Find where the given text appears and provide that cell's center as (x, y) coordinate. 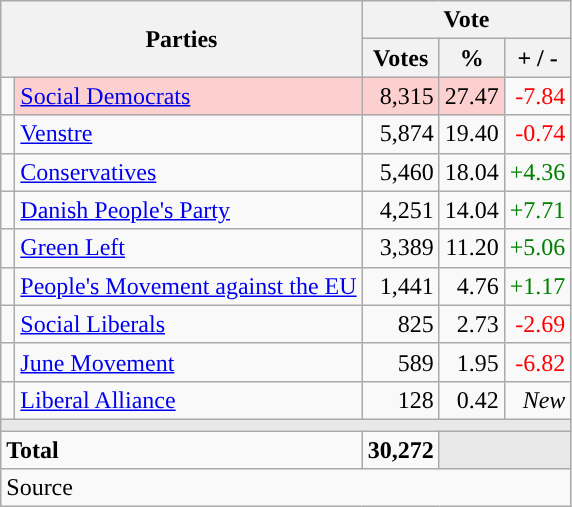
-0.74 (538, 134)
4,251 (400, 210)
3,389 (400, 248)
+1.17 (538, 286)
128 (400, 400)
18.04 (472, 172)
June Movement (188, 362)
1,441 (400, 286)
5,874 (400, 134)
2.73 (472, 324)
0.42 (472, 400)
5,460 (400, 172)
Vote (466, 20)
Source (286, 488)
+ / - (538, 58)
589 (400, 362)
+5.06 (538, 248)
Conservatives (188, 172)
30,272 (400, 449)
27.47 (472, 96)
Danish People's Party (188, 210)
+4.36 (538, 172)
Venstre (188, 134)
19.40 (472, 134)
4.76 (472, 286)
-7.84 (538, 96)
Liberal Alliance (188, 400)
New (538, 400)
Parties (182, 39)
People's Movement against the EU (188, 286)
+7.71 (538, 210)
Total (182, 449)
Votes (400, 58)
825 (400, 324)
-2.69 (538, 324)
Green Left (188, 248)
8,315 (400, 96)
1.95 (472, 362)
Social Democrats (188, 96)
Social Liberals (188, 324)
11.20 (472, 248)
% (472, 58)
-6.82 (538, 362)
14.04 (472, 210)
